Provide the [X, Y] coordinate of the cell's center where the given text is located.  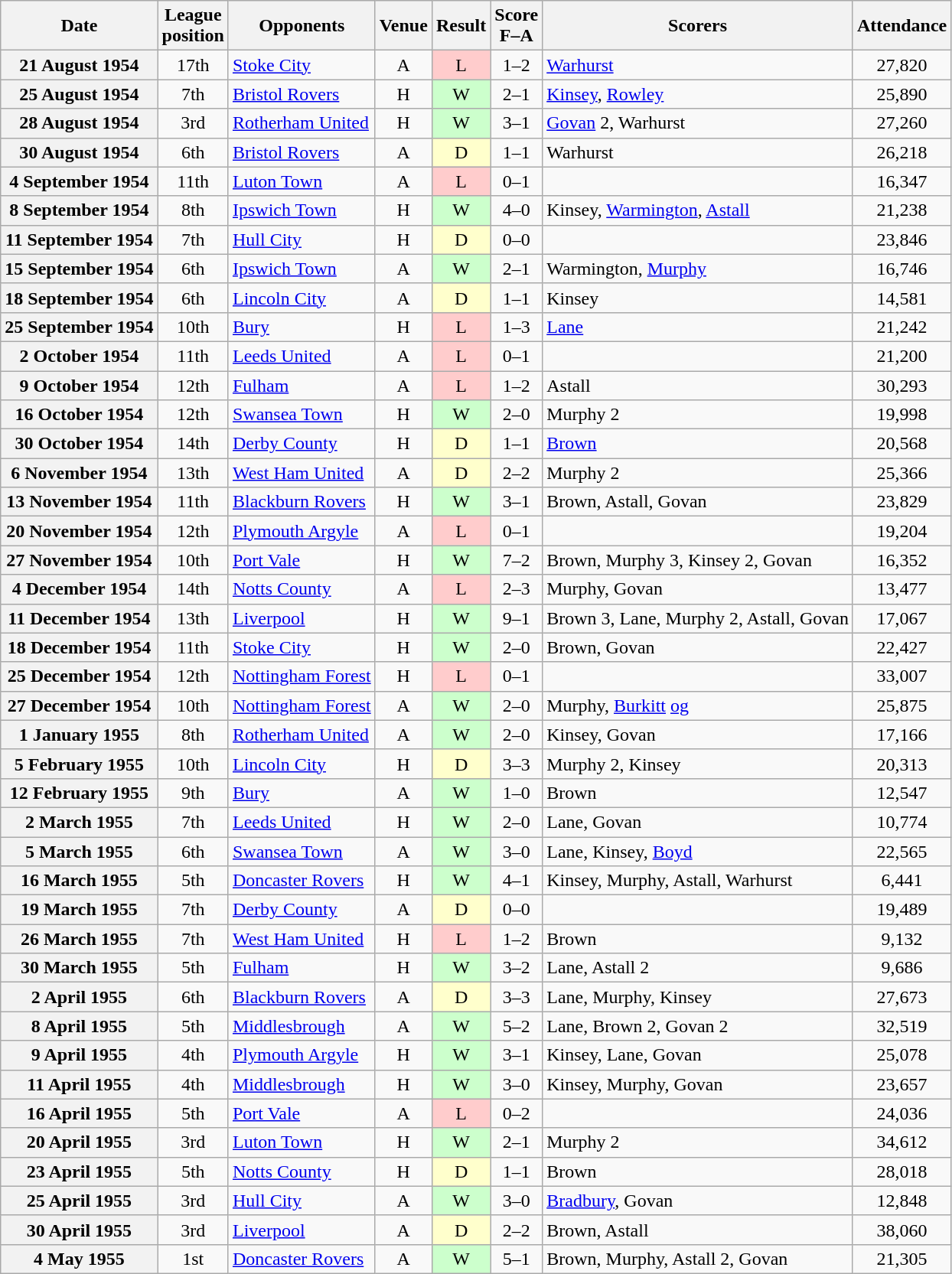
Lane, Brown 2, Govan 2 [698, 1026]
3–2 [517, 968]
27,673 [901, 997]
25 December 1954 [80, 676]
21,242 [901, 327]
5–1 [517, 1259]
20,568 [901, 444]
2 March 1955 [80, 822]
17th [193, 65]
16 March 1955 [80, 881]
16,347 [901, 181]
23 April 1955 [80, 1171]
16,746 [901, 269]
13 November 1954 [80, 502]
21 August 1954 [80, 65]
30 March 1955 [80, 968]
6 November 1954 [80, 473]
9,132 [901, 939]
12,547 [901, 793]
25 August 1954 [80, 94]
25,078 [901, 1055]
Lane, Astall 2 [698, 968]
Kinsey, Murphy, Govan [698, 1084]
21,200 [901, 356]
10,774 [901, 822]
2 October 1954 [80, 356]
20 November 1954 [80, 531]
11 September 1954 [80, 239]
33,007 [901, 676]
4 September 1954 [80, 181]
16 April 1955 [80, 1113]
27,820 [901, 65]
5 March 1955 [80, 852]
Kinsey, Warmington, Astall [698, 210]
11 December 1954 [80, 618]
25 September 1954 [80, 327]
13,477 [901, 589]
11 April 1955 [80, 1084]
23,829 [901, 502]
1 January 1955 [80, 735]
Venue [403, 26]
Bradbury, Govan [698, 1201]
Murphy 2, Kinsey [698, 764]
Astall [698, 385]
12 February 1955 [80, 793]
30 April 1955 [80, 1230]
12,848 [901, 1201]
0–2 [517, 1113]
16 October 1954 [80, 415]
1–0 [517, 793]
25,366 [901, 473]
25 April 1955 [80, 1201]
Result [461, 26]
27 December 1954 [80, 705]
Attendance [901, 26]
Kinsey, Murphy, Astall, Warhurst [698, 881]
19,489 [901, 910]
32,519 [901, 1026]
Lane [698, 327]
Brown, Govan [698, 647]
20,313 [901, 764]
9,686 [901, 968]
2–3 [517, 589]
Opponents [302, 26]
19,204 [901, 531]
30,293 [901, 385]
22,427 [901, 647]
ScoreF–A [517, 26]
20 April 1955 [80, 1142]
24,036 [901, 1113]
Lane, Kinsey, Boyd [698, 852]
9 October 1954 [80, 385]
Kinsey [698, 298]
27,260 [901, 123]
Kinsey, Govan [698, 735]
9th [193, 793]
28,018 [901, 1171]
30 August 1954 [80, 152]
26,218 [901, 152]
Brown, Astall [698, 1230]
Brown 3, Lane, Murphy 2, Astall, Govan [698, 618]
8 April 1955 [80, 1026]
23,657 [901, 1084]
15 September 1954 [80, 269]
17,067 [901, 618]
34,612 [901, 1142]
2 April 1955 [80, 997]
Govan 2, Warhurst [698, 123]
30 October 1954 [80, 444]
Kinsey, Lane, Govan [698, 1055]
4–0 [517, 210]
16,352 [901, 560]
5 February 1955 [80, 764]
Scorers [698, 26]
38,060 [901, 1230]
Lane, Murphy, Kinsey [698, 997]
Murphy, Burkitt og [698, 705]
4 December 1954 [80, 589]
17,166 [901, 735]
7–2 [517, 560]
8 September 1954 [80, 210]
23,846 [901, 239]
28 August 1954 [80, 123]
25,875 [901, 705]
6,441 [901, 881]
21,305 [901, 1259]
4 May 1955 [80, 1259]
Leagueposition [193, 26]
Warmington, Murphy [698, 269]
22,565 [901, 852]
1st [193, 1259]
25,890 [901, 94]
Murphy, Govan [698, 589]
Brown, Astall, Govan [698, 502]
Lane, Govan [698, 822]
Date [80, 26]
19,998 [901, 415]
18 December 1954 [80, 647]
14,581 [901, 298]
21,238 [901, 210]
Kinsey, Rowley [698, 94]
5–2 [517, 1026]
9–1 [517, 618]
Brown, Murphy, Astall 2, Govan [698, 1259]
4–1 [517, 881]
27 November 1954 [80, 560]
26 March 1955 [80, 939]
1–3 [517, 327]
19 March 1955 [80, 910]
9 April 1955 [80, 1055]
18 September 1954 [80, 298]
Brown, Murphy 3, Kinsey 2, Govan [698, 560]
